Determine the (x, y) coordinate at the center of the cell enclosing the given text.  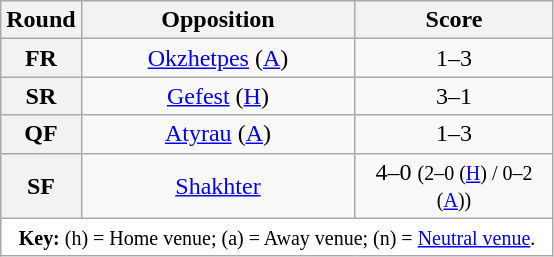
Opposition (218, 20)
Gefest (H) (218, 96)
SF (41, 186)
Round (41, 20)
SR (41, 96)
QF (41, 134)
FR (41, 58)
3–1 (454, 96)
4–0 (2–0 (H) / 0–2 (A)) (454, 186)
Score (454, 20)
Key: (h) = Home venue; (a) = Away venue; (n) = Neutral venue. (278, 237)
Shakhter (218, 186)
Okzhetpes (A) (218, 58)
Atyrau (A) (218, 134)
